Output the (x, y) coordinate of the center of the cell containing the given text.  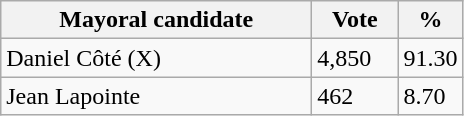
Vote (355, 20)
4,850 (355, 58)
8.70 (430, 96)
462 (355, 96)
91.30 (430, 58)
% (430, 20)
Daniel Côté (X) (156, 58)
Jean Lapointe (156, 96)
Mayoral candidate (156, 20)
